Return (X, Y) of the center of cell containing provided text 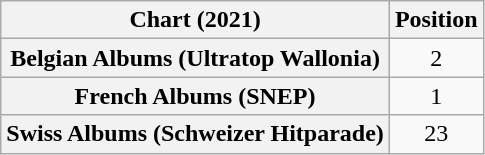
Swiss Albums (Schweizer Hitparade) (196, 134)
23 (436, 134)
French Albums (SNEP) (196, 96)
Position (436, 20)
Belgian Albums (Ultratop Wallonia) (196, 58)
2 (436, 58)
Chart (2021) (196, 20)
1 (436, 96)
